Find where the given text appears and provide that cell's center as (X, Y) coordinate. 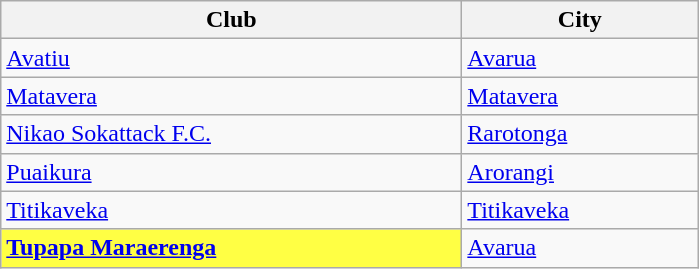
Puaikura (232, 172)
Avatiu (232, 58)
Arorangi (580, 172)
Nikao Sokattack F.C. (232, 134)
City (580, 20)
Tupapa Maraerenga (232, 248)
Club (232, 20)
Rarotonga (580, 134)
